Determine the [x, y] coordinate at the center of the cell enclosing the given text.  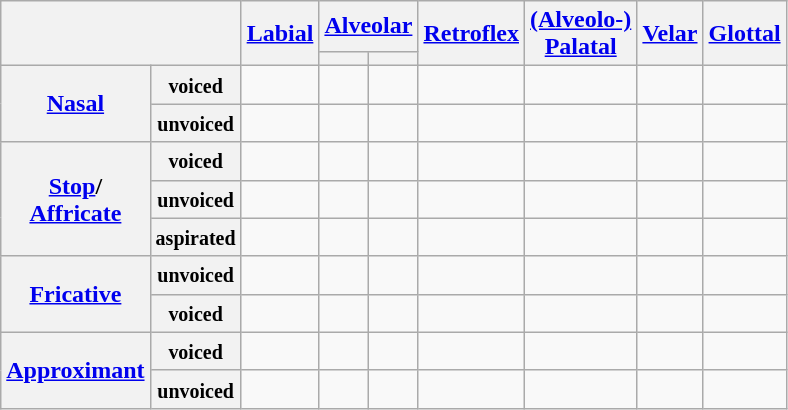
Stop/Affricate [76, 199]
(Alveolo-)Palatal [581, 34]
aspirated [196, 237]
Velar [670, 34]
Labial [280, 34]
Fricative [76, 294]
Nasal [76, 104]
Alveolar [368, 26]
Glottal [744, 34]
Retroflex [472, 34]
Approximant [76, 370]
